Search for the cell housing the specified text and yield its (X, Y) center coordinate. 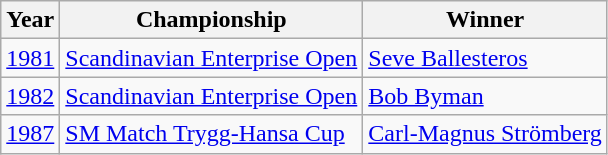
Seve Ballesteros (486, 58)
Year (30, 20)
Winner (486, 20)
1982 (30, 96)
Bob Byman (486, 96)
SM Match Trygg-Hansa Cup (212, 134)
Carl-Magnus Strömberg (486, 134)
1981 (30, 58)
1987 (30, 134)
Championship (212, 20)
